From the cell containing the given text, extract its center point as (X, Y) coordinate. 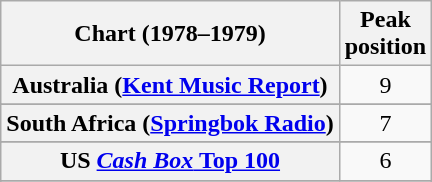
7 (385, 123)
US Cash Box Top 100 (170, 161)
South Africa (Springbok Radio) (170, 123)
Australia (Kent Music Report) (170, 85)
9 (385, 85)
Peakposition (385, 34)
Chart (1978–1979) (170, 34)
6 (385, 161)
